From the cell containing the given text, extract its center point as [x, y] coordinate. 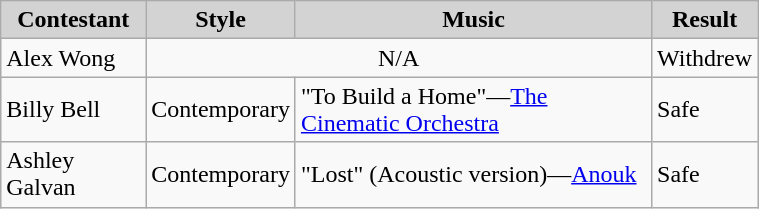
Contestant [74, 20]
"To Build a Home"—The Cinematic Orchestra [473, 110]
Style [221, 20]
Alex Wong [74, 58]
Billy Bell [74, 110]
Ashley Galvan [74, 174]
N/A [399, 58]
Withdrew [705, 58]
Result [705, 20]
Music [473, 20]
"Lost" (Acoustic version)—Anouk [473, 174]
